Determine the (x, y) coordinate at the center of the cell enclosing the given text.  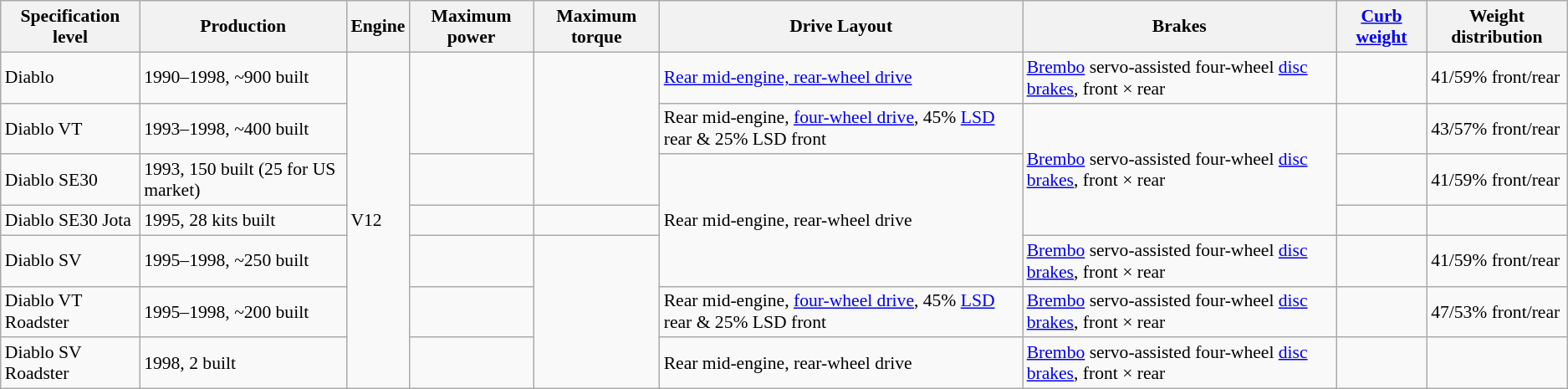
1995–1998, ~200 built (243, 311)
43/57% front/rear (1497, 129)
Diablo SV (70, 261)
Drive Layout (841, 27)
Maximum power (472, 27)
1993–1998, ~400 built (243, 129)
1995, 28 kits built (243, 221)
47/53% front/rear (1497, 311)
1990–1998, ~900 built (243, 77)
V12 (378, 220)
Weight distribution (1497, 27)
Diablo SV Roadster (70, 363)
Diablo VT (70, 129)
Diablo (70, 77)
1998, 2 built (243, 363)
Specification level (70, 27)
1993, 150 built (25 for US market) (243, 181)
Engine (378, 27)
Diablo SE30 Jota (70, 221)
Curb weight (1382, 27)
Diablo SE30 (70, 181)
Brakes (1179, 27)
Diablo VT Roadster (70, 311)
Production (243, 27)
1995–1998, ~250 built (243, 261)
Maximum torque (597, 27)
